Return the [x, y] coordinate for the center point of the cell that contains the specified text.  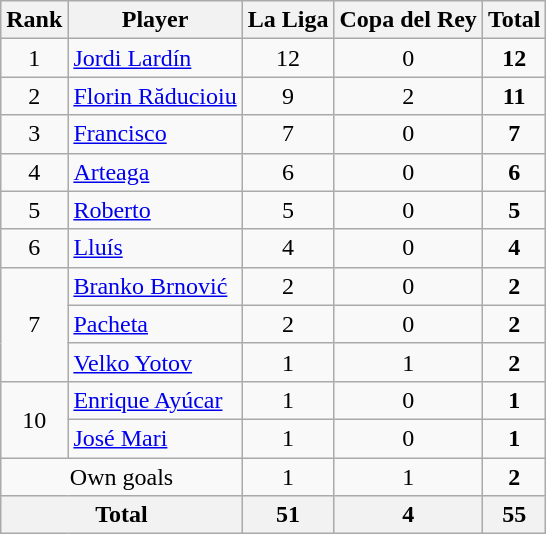
9 [288, 96]
Velko Yotov [155, 362]
10 [34, 419]
51 [288, 515]
Jordi Lardín [155, 58]
Florin Răducioiu [155, 96]
Roberto [155, 210]
José Mari [155, 438]
Own goals [122, 477]
Rank [34, 20]
Player [155, 20]
55 [514, 515]
Francisco [155, 134]
Branko Brnović [155, 286]
La Liga [288, 20]
3 [34, 134]
Arteaga [155, 172]
11 [514, 96]
Lluís [155, 248]
Enrique Ayúcar [155, 400]
Copa del Rey [408, 20]
Pacheta [155, 324]
